For the text-containing cell, return its midpoint in (X, Y) coordinate format. 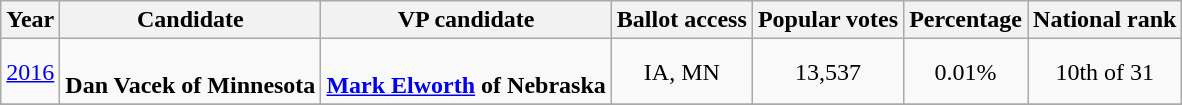
Dan Vacek of Minnesota (190, 72)
Popular votes (828, 20)
VP candidate (466, 20)
0.01% (966, 72)
Candidate (190, 20)
Mark Elworth of Nebraska (466, 72)
2016 (30, 72)
IA, MN (682, 72)
Year (30, 20)
National rank (1105, 20)
Percentage (966, 20)
13,537 (828, 72)
10th of 31 (1105, 72)
Ballot access (682, 20)
